For the text-containing cell, return its midpoint in (x, y) coordinate format. 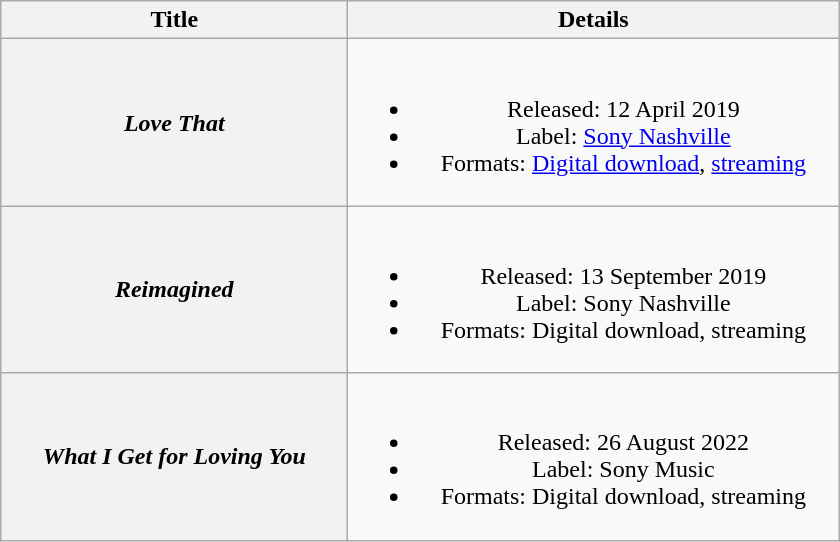
Love That (174, 122)
Released: 26 August 2022Label: Sony MusicFormats: Digital download, streaming (594, 456)
Released: 12 April 2019Label: Sony NashvilleFormats: Digital download, streaming (594, 122)
Released: 13 September 2019Label: Sony NashvilleFormats: Digital download, streaming (594, 290)
Details (594, 20)
What I Get for Loving You (174, 456)
Title (174, 20)
Reimagined (174, 290)
